Locate the cell with the specified text and output its (X, Y) center coordinate. 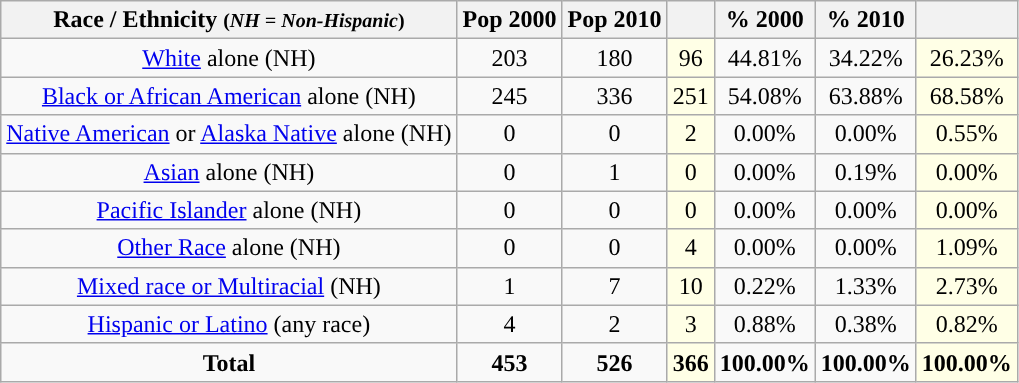
336 (614, 96)
251 (690, 96)
180 (614, 58)
% 2000 (764, 20)
1.09% (966, 248)
Pop 2010 (614, 20)
Native American or Alaska Native alone (NH) (229, 134)
526 (614, 362)
7 (614, 286)
54.08% (764, 96)
3 (690, 324)
26.23% (966, 58)
2.73% (966, 286)
Other Race alone (NH) (229, 248)
Pacific Islander alone (NH) (229, 210)
Black or African American alone (NH) (229, 96)
Mixed race or Multiracial (NH) (229, 286)
245 (510, 96)
96 (690, 58)
Race / Ethnicity (NH = Non-Hispanic) (229, 20)
44.81% (764, 58)
0.38% (866, 324)
0.55% (966, 134)
0.22% (764, 286)
Pop 2000 (510, 20)
1.33% (866, 286)
Asian alone (NH) (229, 172)
0.88% (764, 324)
366 (690, 362)
203 (510, 58)
Hispanic or Latino (any race) (229, 324)
Total (229, 362)
% 2010 (866, 20)
0.82% (966, 324)
34.22% (866, 58)
0.19% (866, 172)
White alone (NH) (229, 58)
63.88% (866, 96)
68.58% (966, 96)
453 (510, 362)
10 (690, 286)
